Extract the (x, y) coordinate from the center of the cell holding the provided text.  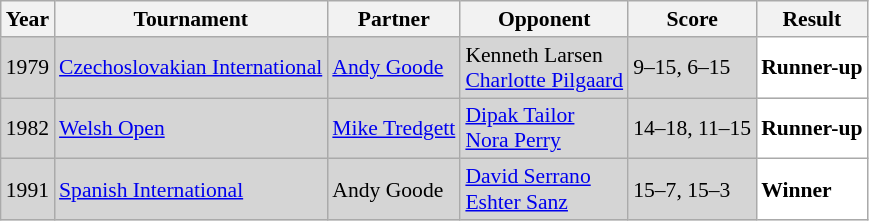
9–15, 6–15 (692, 68)
Opponent (544, 19)
David Serrano Eshter Sanz (544, 190)
Winner (812, 190)
1991 (28, 190)
Result (812, 19)
1982 (28, 128)
Score (692, 19)
Spanish International (190, 190)
15–7, 15–3 (692, 190)
Welsh Open (190, 128)
14–18, 11–15 (692, 128)
Year (28, 19)
Czechoslovakian International (190, 68)
Partner (394, 19)
1979 (28, 68)
Dipak Tailor Nora Perry (544, 128)
Kenneth Larsen Charlotte Pilgaard (544, 68)
Mike Tredgett (394, 128)
Tournament (190, 19)
